Scan for the cell matching the given text and deliver its (X, Y) coordinate at center. 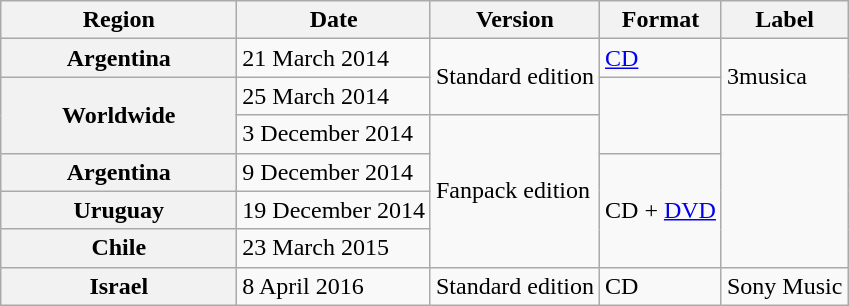
25 March 2014 (334, 96)
Format (661, 20)
3 December 2014 (334, 134)
19 December 2014 (334, 210)
CD + DVD (661, 210)
Date (334, 20)
Label (784, 20)
Israel (119, 286)
Chile (119, 248)
9 December 2014 (334, 172)
Worldwide (119, 115)
8 April 2016 (334, 286)
Version (514, 20)
Sony Music (784, 286)
Region (119, 20)
21 March 2014 (334, 58)
Fanpack edition (514, 191)
23 March 2015 (334, 248)
Uruguay (119, 210)
3musica (784, 77)
